Pinpoint the cell where the given text exists, returning its [X, Y] midpoint coordinate. 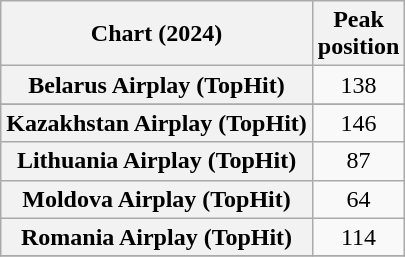
Lithuania Airplay (TopHit) [157, 161]
138 [358, 85]
64 [358, 199]
Chart (2024) [157, 34]
87 [358, 161]
Moldova Airplay (TopHit) [157, 199]
Peakposition [358, 34]
114 [358, 237]
Belarus Airplay (TopHit) [157, 85]
Kazakhstan Airplay (TopHit) [157, 123]
146 [358, 123]
Romania Airplay (TopHit) [157, 237]
